Extract the [X, Y] coordinate from the center of the cell holding the provided text.  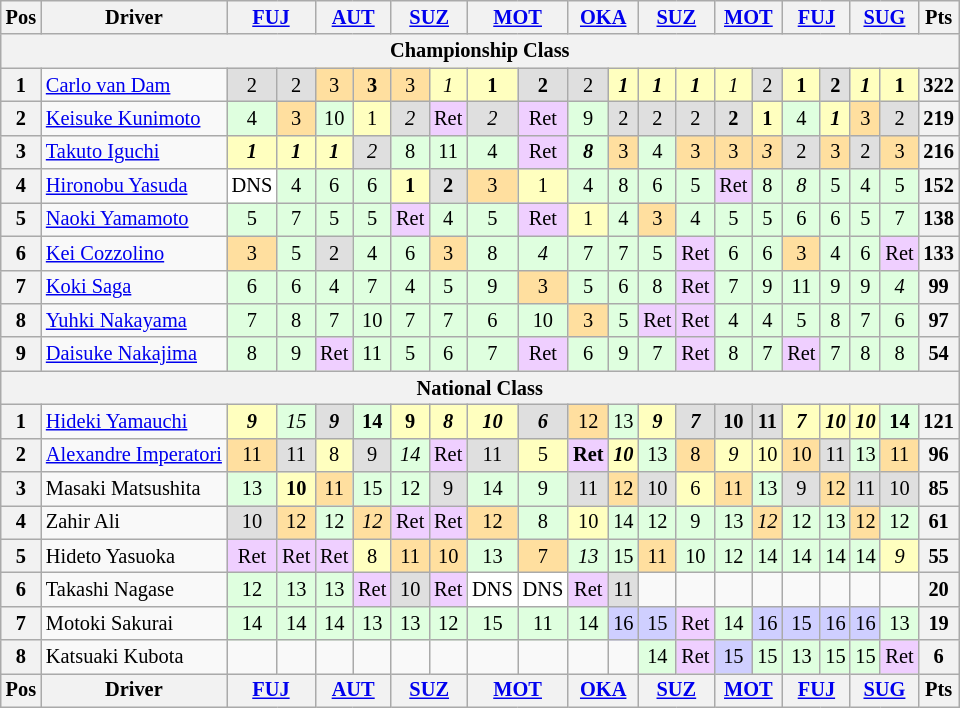
Motoki Sakurai [134, 623]
152 [938, 186]
97 [938, 320]
Carlo van Dam [134, 85]
Zahir Ali [134, 522]
Takashi Nagase [134, 589]
Hironobu Yasuda [134, 186]
Katsuaki Kubota [134, 657]
Keisuke Kunimoto [134, 118]
61 [938, 522]
121 [938, 421]
20 [938, 589]
Championship Class [480, 51]
Alexandre Imperatori [134, 455]
85 [938, 489]
322 [938, 85]
Kei Cozzolino [134, 253]
Masaki Matsushita [134, 489]
138 [938, 219]
96 [938, 455]
19 [938, 623]
216 [938, 152]
133 [938, 253]
Hideto Yasuoka [134, 556]
Takuto Iguchi [134, 152]
Koki Saga [134, 287]
99 [938, 287]
National Class [480, 388]
55 [938, 556]
Naoki Yamamoto [134, 219]
Daisuke Nakajima [134, 354]
Hideki Yamauchi [134, 421]
54 [938, 354]
219 [938, 118]
Yuhki Nakayama [134, 320]
